Output the (x, y) coordinate of the center of the cell containing the given text.  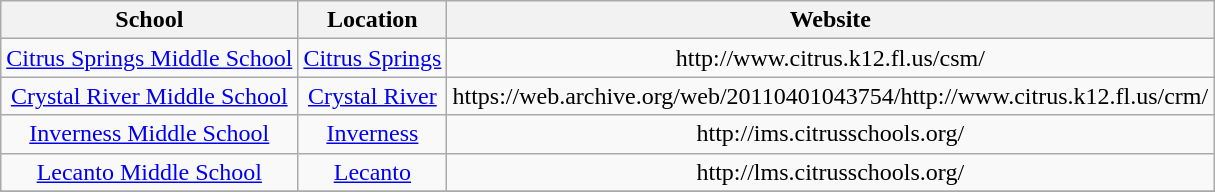
http://lms.citrusschools.org/ (830, 172)
http://www.citrus.k12.fl.us/csm/ (830, 58)
Lecanto Middle School (150, 172)
Inverness Middle School (150, 134)
http://ims.citrusschools.org/ (830, 134)
School (150, 20)
Inverness (372, 134)
Crystal River (372, 96)
Citrus Springs Middle School (150, 58)
Website (830, 20)
Location (372, 20)
Crystal River Middle School (150, 96)
Citrus Springs (372, 58)
Lecanto (372, 172)
https://web.archive.org/web/20110401043754/http://www.citrus.k12.fl.us/crm/ (830, 96)
